Find where the given text appears and provide that cell's center as (X, Y) coordinate. 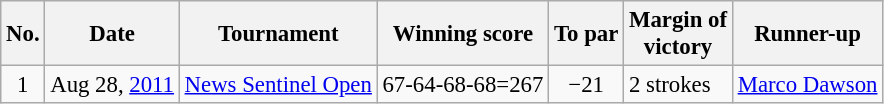
67-64-68-68=267 (463, 85)
Tournament (278, 34)
To par (586, 34)
Runner-up (807, 34)
Winning score (463, 34)
−21 (586, 85)
2 strokes (678, 85)
Marco Dawson (807, 85)
1 (23, 85)
Margin ofvictory (678, 34)
News Sentinel Open (278, 85)
No. (23, 34)
Aug 28, 2011 (112, 85)
Date (112, 34)
